Capture the cell that displays the provided text and extract its [X, Y] central coordinate. 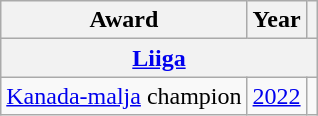
Liiga [159, 58]
Year [276, 20]
2022 [276, 96]
Award [124, 20]
Kanada-malja champion [124, 96]
